Return (X, Y) of the center of cell containing provided text 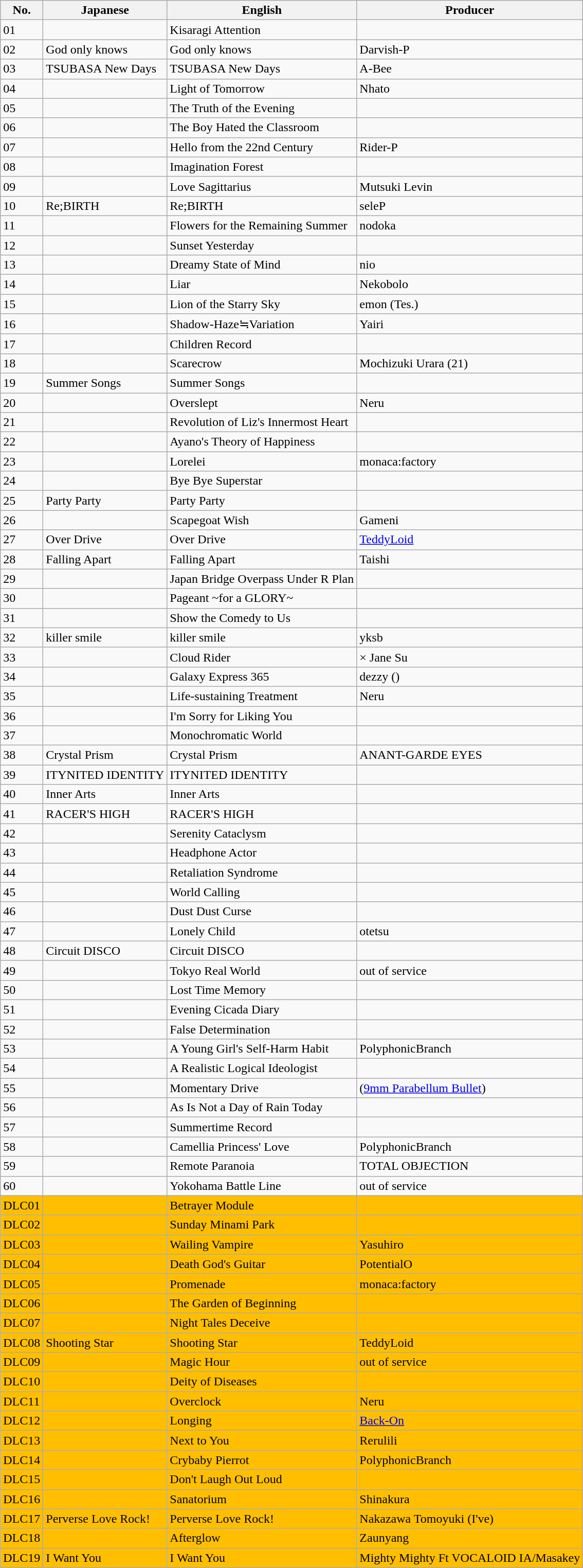
DLC19 (22, 1558)
50 (22, 990)
DLC09 (22, 1362)
× Jane Su (470, 657)
Shinakura (470, 1499)
Camellia Princess' Love (262, 1147)
40 (22, 794)
16 (22, 324)
53 (22, 1049)
Overslept (262, 403)
52 (22, 1029)
60 (22, 1186)
Sanatorium (262, 1499)
Cloud Rider (262, 657)
Darvish-P (470, 49)
14 (22, 284)
DLC10 (22, 1382)
Night Tales Deceive (262, 1323)
Sunday Minami Park (262, 1225)
Scarecrow (262, 363)
58 (22, 1147)
DLC17 (22, 1519)
13 (22, 265)
False Determination (262, 1029)
World Calling (262, 892)
No. (22, 10)
DLC18 (22, 1538)
Producer (470, 10)
Japan Bridge Overpass Under R Plan (262, 579)
ANANT-GARDE EYES (470, 755)
dezzy () (470, 676)
Hello from the 22nd Century (262, 147)
yksb (470, 637)
Death God's Guitar (262, 1264)
55 (22, 1088)
DLC11 (22, 1401)
Gameni (470, 520)
DLC04 (22, 1264)
As Is Not a Day of Rain Today (262, 1108)
Rider-P (470, 147)
Light of Tomorrow (262, 88)
Flowers for the Remaining Summer (262, 225)
32 (22, 637)
Overclock (262, 1401)
27 (22, 540)
Dust Dust Curse (262, 912)
33 (22, 657)
Taishi (470, 559)
Shadow-Haze≒Variation (262, 324)
59 (22, 1166)
10 (22, 206)
03 (22, 69)
A Realistic Logical Ideologist (262, 1068)
Back-On (470, 1421)
DLC12 (22, 1421)
30 (22, 598)
The Garden of Beginning (262, 1303)
Summertime Record (262, 1127)
Show the Comedy to Us (262, 618)
Scapegoat Wish (262, 520)
19 (22, 383)
Lonely Child (262, 931)
A-Bee (470, 69)
DLC14 (22, 1460)
48 (22, 951)
DLC08 (22, 1342)
Evening Cicada Diary (262, 1009)
Bye Bye Superstar (262, 481)
Kisaragi Attention (262, 30)
34 (22, 676)
Lost Time Memory (262, 990)
DLC05 (22, 1284)
Sunset Yesterday (262, 245)
Dreamy State of Mind (262, 265)
Retaliation Syndrome (262, 872)
The Boy Hated the Classroom (262, 128)
Life-sustaining Treatment (262, 696)
37 (22, 736)
15 (22, 304)
DLC16 (22, 1499)
01 (22, 30)
Monochromatic World (262, 736)
English (262, 10)
Pageant ~for a GLORY~ (262, 598)
DLC07 (22, 1323)
07 (22, 147)
nodoka (470, 225)
Japanese (105, 10)
04 (22, 88)
Promenade (262, 1284)
Yokohama Battle Line (262, 1186)
18 (22, 363)
Children Record (262, 344)
28 (22, 559)
46 (22, 912)
Afterglow (262, 1538)
38 (22, 755)
42 (22, 833)
(9mm Parabellum Bullet) (470, 1088)
41 (22, 814)
The Truth of the Evening (262, 108)
Galaxy Express 365 (262, 676)
49 (22, 970)
seleP (470, 206)
09 (22, 186)
11 (22, 225)
12 (22, 245)
29 (22, 579)
Mochizuki Urara (21) (470, 363)
nio (470, 265)
Headphone Actor (262, 853)
24 (22, 481)
57 (22, 1127)
06 (22, 128)
39 (22, 775)
Liar (262, 284)
Nakazawa Tomoyuki (I've) (470, 1519)
43 (22, 853)
56 (22, 1108)
DLC06 (22, 1303)
DLC03 (22, 1244)
Serenity Cataclysm (262, 833)
Nhato (470, 88)
Love Sagittarius (262, 186)
Yairi (470, 324)
A Young Girl's Self-Harm Habit (262, 1049)
I'm Sorry for Liking You (262, 716)
45 (22, 892)
Wailing Vampire (262, 1244)
47 (22, 931)
51 (22, 1009)
PotentialO (470, 1264)
TOTAL OBJECTION (470, 1166)
26 (22, 520)
Revolution of Liz's Innermost Heart (262, 422)
DLC02 (22, 1225)
Tokyo Real World (262, 970)
35 (22, 696)
25 (22, 501)
Crybaby Pierrot (262, 1460)
Next to You (262, 1440)
Ayano's Theory of Happiness (262, 442)
Imagination Forest (262, 167)
20 (22, 403)
02 (22, 49)
DLC13 (22, 1440)
Mighty Mighty Ft VOCALOID IA/Masakey (470, 1558)
emon (Tes.) (470, 304)
Deity of Diseases (262, 1382)
54 (22, 1068)
Don't Laugh Out Loud (262, 1480)
17 (22, 344)
Zaunyang (470, 1538)
08 (22, 167)
Remote Paranoia (262, 1166)
Momentary Drive (262, 1088)
Rerulili (470, 1440)
DLC15 (22, 1480)
Mutsuki Levin (470, 186)
Yasuhiro (470, 1244)
21 (22, 422)
DLC01 (22, 1205)
Betrayer Module (262, 1205)
22 (22, 442)
05 (22, 108)
31 (22, 618)
36 (22, 716)
Longing (262, 1421)
otetsu (470, 931)
Nekobolo (470, 284)
Lion of the Starry Sky (262, 304)
Lorelei (262, 461)
23 (22, 461)
44 (22, 872)
Magic Hour (262, 1362)
